Search for the cell housing the specified text and yield its [x, y] center coordinate. 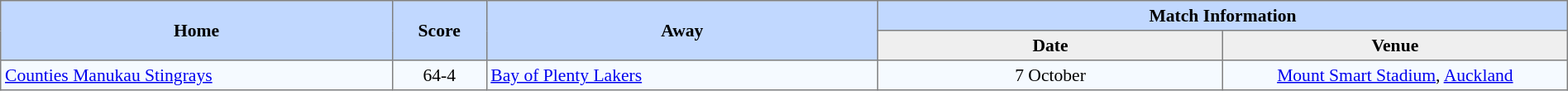
7 October [1050, 75]
Bay of Plenty Lakers [682, 75]
Mount Smart Stadium, Auckland [1394, 75]
Match Information [1223, 16]
Date [1050, 45]
Home [197, 31]
Score [439, 31]
64-4 [439, 75]
Venue [1394, 45]
Counties Manukau Stingrays [197, 75]
Away [682, 31]
